Provide the [X, Y] coordinate of the cell's center where the given text is located.  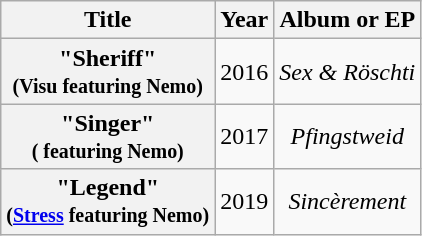
Pfingstweid [348, 136]
Album or EP [348, 20]
"Sheriff"(Visu featuring Nemo) [108, 72]
Year [244, 20]
Title [108, 20]
Sex & Röschti [348, 72]
"Legend"(Stress featuring Nemo) [108, 202]
2017 [244, 136]
2019 [244, 202]
Sincèrement [348, 202]
"Singer"( featuring Nemo) [108, 136]
2016 [244, 72]
